Capture the cell that displays the provided text and extract its (x, y) central coordinate. 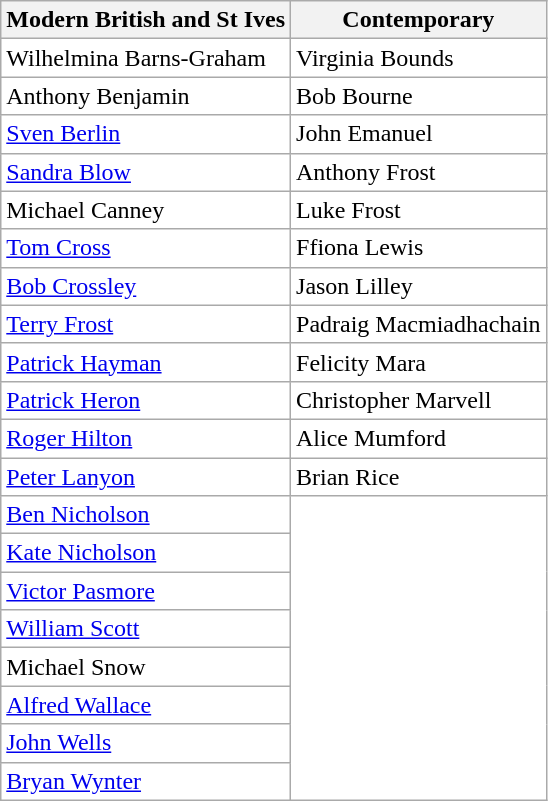
Brian Rice (419, 477)
Padraig Macmiadhachain (419, 324)
Contemporary (419, 20)
Sven Berlin (146, 134)
Anthony Frost (419, 172)
Roger Hilton (146, 438)
Christopher Marvell (419, 400)
Wilhelmina Barns-Graham (146, 58)
Bob Crossley (146, 286)
Anthony Benjamin (146, 96)
Michael Snow (146, 667)
Patrick Hayman (146, 362)
William Scott (146, 629)
Ben Nicholson (146, 515)
Patrick Heron (146, 400)
Peter Lanyon (146, 477)
Alfred Wallace (146, 705)
Victor Pasmore (146, 591)
Kate Nicholson (146, 553)
Modern British and St Ives (146, 20)
Jason Lilley (419, 286)
Alice Mumford (419, 438)
Sandra Blow (146, 172)
Virginia Bounds (419, 58)
Bryan Wynter (146, 781)
John Emanuel (419, 134)
John Wells (146, 743)
Ffiona Lewis (419, 248)
Tom Cross (146, 248)
Terry Frost (146, 324)
Luke Frost (419, 210)
Bob Bourne (419, 96)
Felicity Mara (419, 362)
Michael Canney (146, 210)
